Return the (X, Y) coordinate for the center point of the cell that contains the specified text.  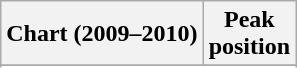
Chart (2009–2010) (102, 34)
Peakposition (249, 34)
